Pinpoint the cell where the given text exists, returning its (x, y) midpoint coordinate. 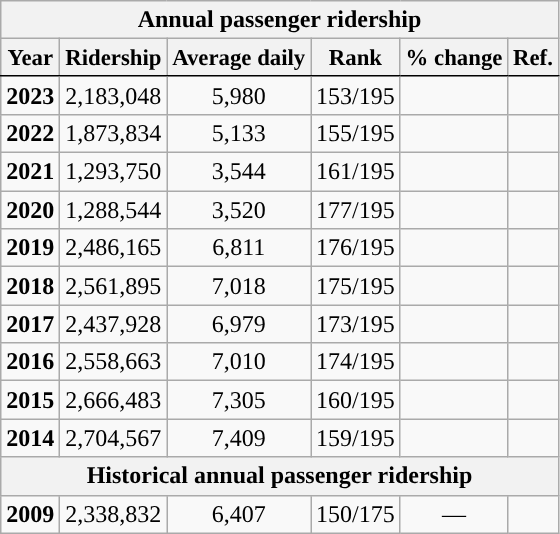
173/195 (356, 324)
Historical annual passenger ridership (280, 476)
% change (454, 58)
2023 (30, 95)
175/195 (356, 286)
3,544 (239, 172)
Annual passenger ridership (280, 20)
2,666,483 (114, 400)
Ridership (114, 58)
1,873,834 (114, 133)
159/195 (356, 438)
2016 (30, 362)
2020 (30, 210)
2,183,048 (114, 95)
7,409 (239, 438)
2019 (30, 248)
150/175 (356, 514)
2,486,165 (114, 248)
2017 (30, 324)
155/195 (356, 133)
5,133 (239, 133)
177/195 (356, 210)
2021 (30, 172)
2009 (30, 514)
2015 (30, 400)
176/195 (356, 248)
2,338,832 (114, 514)
5,980 (239, 95)
Ref. (533, 58)
153/195 (356, 95)
Rank (356, 58)
6,979 (239, 324)
2014 (30, 438)
161/195 (356, 172)
7,010 (239, 362)
7,018 (239, 286)
6,407 (239, 514)
6,811 (239, 248)
2,558,663 (114, 362)
Year (30, 58)
1,293,750 (114, 172)
2,704,567 (114, 438)
2,437,928 (114, 324)
— (454, 514)
160/195 (356, 400)
174/195 (356, 362)
2,561,895 (114, 286)
7,305 (239, 400)
2018 (30, 286)
Average daily (239, 58)
3,520 (239, 210)
2022 (30, 133)
1,288,544 (114, 210)
